Identify which cell holds the provided text, then report its [x, y] central coordinate. 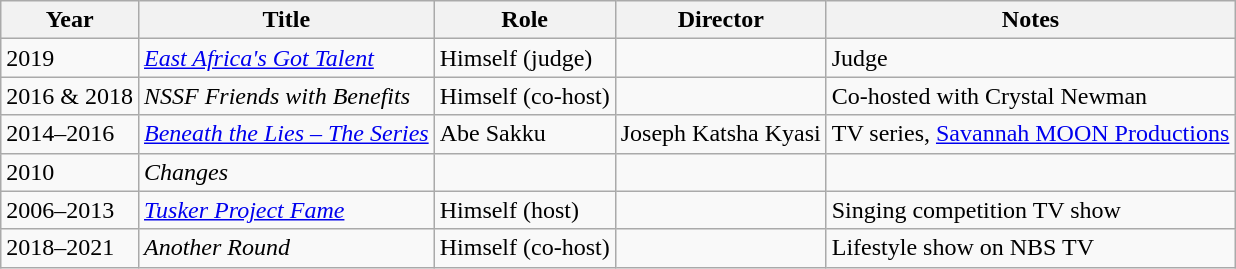
2006–2013 [70, 210]
2014–2016 [70, 134]
Judge [1030, 58]
Tusker Project Fame [286, 210]
Abe Sakku [524, 134]
Another Round [286, 248]
Notes [1030, 20]
NSSF Friends with Benefits [286, 96]
TV series, Savannah MOON Productions [1030, 134]
2010 [70, 172]
Lifestyle show on NBS TV [1030, 248]
Beneath the Lies – The Series [286, 134]
Joseph Katsha Kyasi [720, 134]
2019 [70, 58]
Year [70, 20]
Director [720, 20]
Himself (host) [524, 210]
East Africa's Got Talent [286, 58]
2016 & 2018 [70, 96]
Title [286, 20]
Himself (judge) [524, 58]
Changes [286, 172]
Singing competition TV show [1030, 210]
Role [524, 20]
Co-hosted with Crystal Newman [1030, 96]
2018–2021 [70, 248]
